Provide the [X, Y] coordinate of the cell's center where the given text is located.  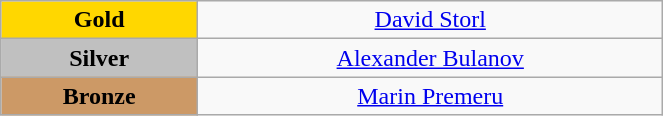
David Storl [430, 20]
Alexander Bulanov [430, 58]
Marin Premeru [430, 96]
Silver [100, 58]
Gold [100, 20]
Bronze [100, 96]
